Find where the given text appears and provide that cell's center as [x, y] coordinate. 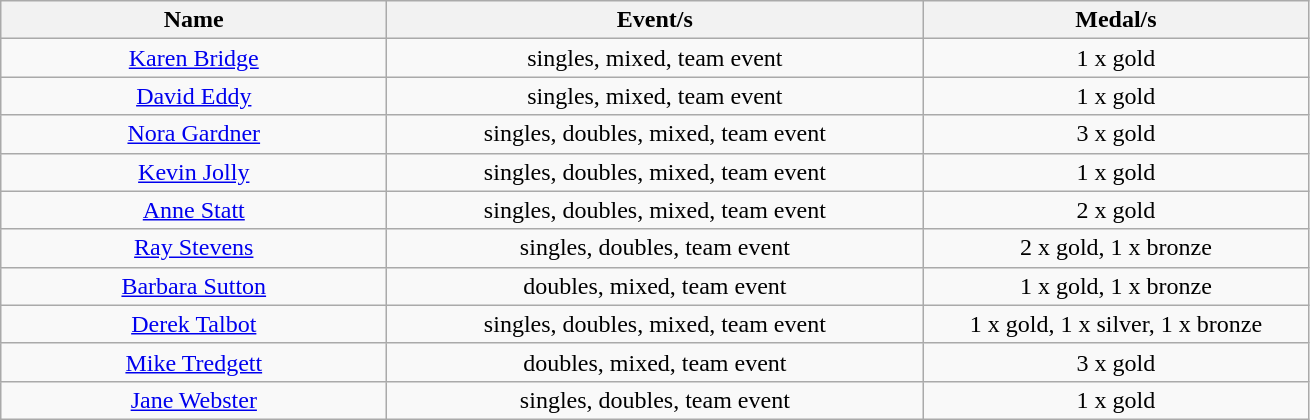
Nora Gardner [194, 134]
Barbara Sutton [194, 286]
Karen Bridge [194, 58]
1 x gold, 1 x bronze [1116, 286]
Mike Tredgett [194, 362]
David Eddy [194, 96]
Kevin Jolly [194, 172]
Event/s [655, 20]
2 x gold, 1 x bronze [1116, 248]
1 x gold, 1 x silver, 1 x bronze [1116, 324]
Anne Statt [194, 210]
Jane Webster [194, 400]
Name [194, 20]
Derek Talbot [194, 324]
2 x gold [1116, 210]
Medal/s [1116, 20]
Ray Stevens [194, 248]
